For the text-containing cell, return its midpoint in [x, y] coordinate format. 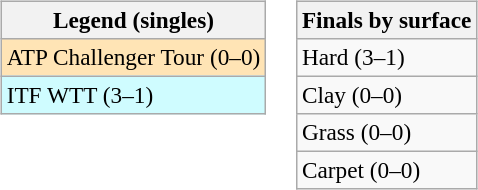
Legend (singles) [133, 20]
ATP Challenger Tour (0–0) [133, 57]
Finals by surface [387, 20]
ITF WTT (3–1) [133, 95]
Carpet (0–0) [387, 171]
Clay (0–0) [387, 95]
Grass (0–0) [387, 133]
Hard (3–1) [387, 57]
